Identify which cell holds the provided text, then report its (x, y) central coordinate. 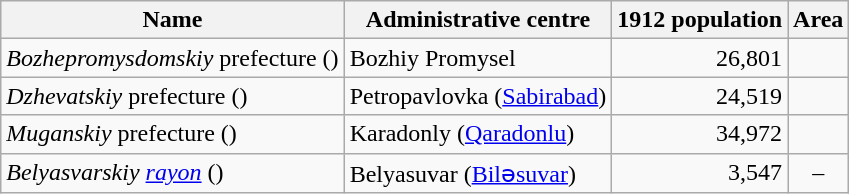
24,519 (700, 96)
34,972 (700, 134)
Muganskiy prefecture () (172, 134)
Belyasuvar (Biləsuvar) (478, 173)
Administrative centre (478, 20)
Petropavlovka (Sabirabad) (478, 96)
Bozhepromysdomskiy prefecture () (172, 58)
1912 population (700, 20)
Karadonly (Qaradonlu) (478, 134)
3,547 (700, 173)
Area (818, 20)
– (818, 173)
Belyasvarskiy rayon () (172, 173)
Name (172, 20)
Bozhiy Promysel (478, 58)
26,801 (700, 58)
Dzhevatskiy prefecture () (172, 96)
